Locate the cell with the specified text and output its [X, Y] center coordinate. 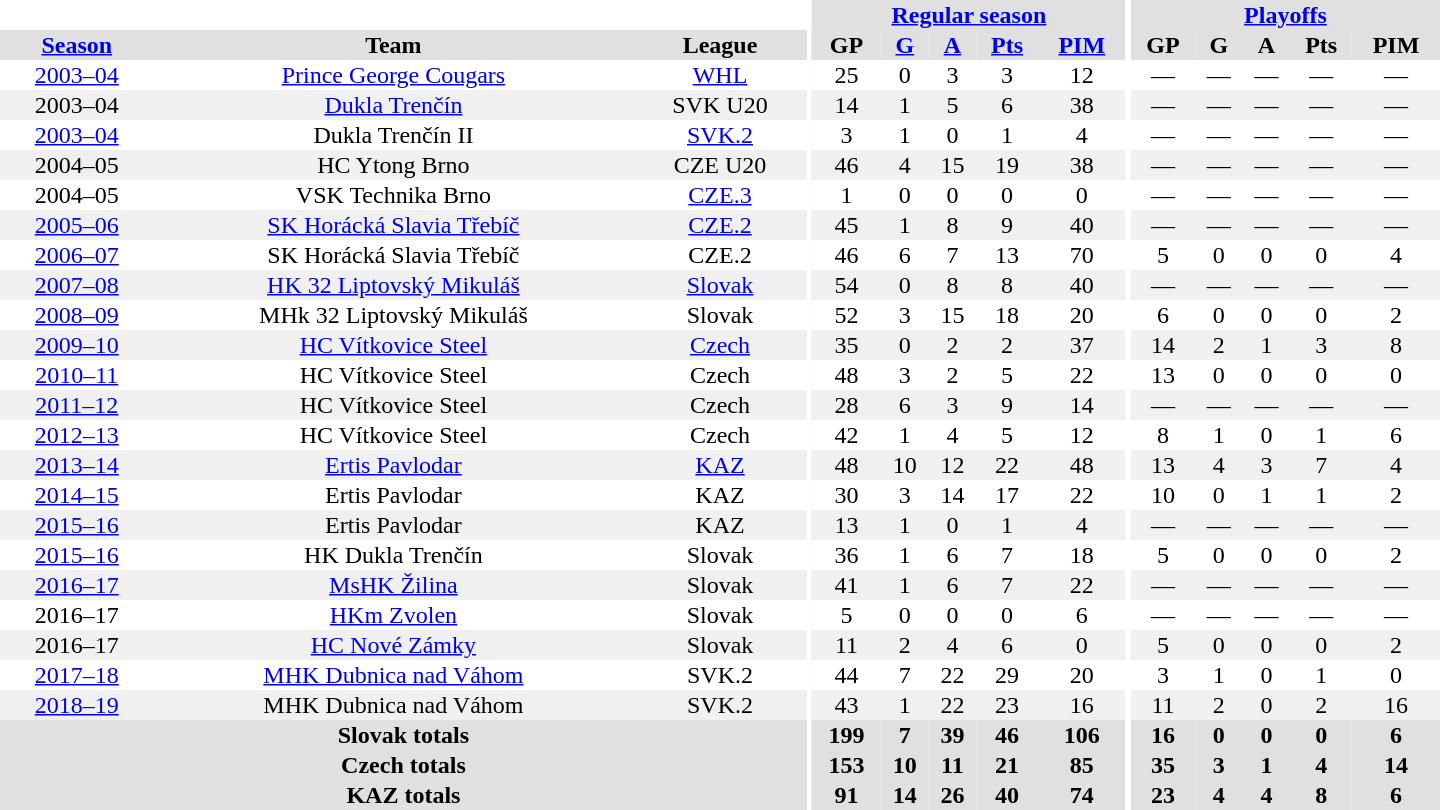
106 [1082, 735]
21 [1007, 765]
30 [846, 495]
42 [846, 435]
HK 32 Liptovský Mikuláš [394, 285]
39 [953, 735]
37 [1082, 345]
2013–14 [77, 465]
2008–09 [77, 315]
Czech totals [404, 765]
CZE U20 [720, 165]
Slovak totals [404, 735]
MHk 32 Liptovský Mikuláš [394, 315]
36 [846, 555]
Dukla Trenčín II [394, 135]
HC Nové Zámky [394, 645]
HC Ytong Brno [394, 165]
29 [1007, 675]
70 [1082, 255]
25 [846, 75]
17 [1007, 495]
199 [846, 735]
League [720, 45]
Team [394, 45]
52 [846, 315]
41 [846, 585]
Prince George Cougars [394, 75]
85 [1082, 765]
28 [846, 405]
91 [846, 795]
2006–07 [77, 255]
SVK U20 [720, 105]
54 [846, 285]
2011–12 [77, 405]
2007–08 [77, 285]
44 [846, 675]
19 [1007, 165]
KAZ totals [404, 795]
VSK Technika Brno [394, 195]
2018–19 [77, 705]
43 [846, 705]
45 [846, 225]
HK Dukla Trenčín [394, 555]
MsHK Žilina [394, 585]
Season [77, 45]
2010–11 [77, 375]
Regular season [969, 15]
2014–15 [77, 495]
HKm Zvolen [394, 615]
Dukla Trenčín [394, 105]
153 [846, 765]
26 [953, 795]
CZE.3 [720, 195]
WHL [720, 75]
Playoffs [1286, 15]
2017–18 [77, 675]
2005–06 [77, 225]
2009–10 [77, 345]
2012–13 [77, 435]
74 [1082, 795]
